Search for the cell housing the specified text and yield its (X, Y) center coordinate. 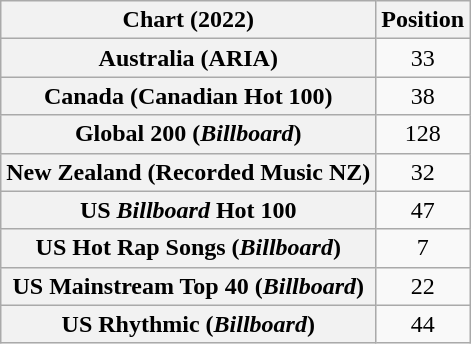
32 (423, 172)
US Hot Rap Songs (Billboard) (188, 248)
US Billboard Hot 100 (188, 210)
Position (423, 20)
US Rhythmic (Billboard) (188, 324)
New Zealand (Recorded Music NZ) (188, 172)
47 (423, 210)
22 (423, 286)
Chart (2022) (188, 20)
US Mainstream Top 40 (Billboard) (188, 286)
33 (423, 58)
7 (423, 248)
Global 200 (Billboard) (188, 134)
44 (423, 324)
38 (423, 96)
Canada (Canadian Hot 100) (188, 96)
Australia (ARIA) (188, 58)
128 (423, 134)
